Find where the given text appears and provide that cell's center as (X, Y) coordinate. 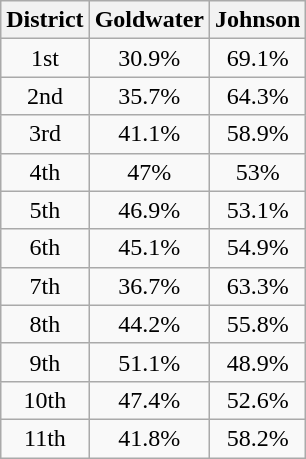
11th (45, 438)
41.8% (149, 438)
46.9% (149, 210)
69.1% (257, 58)
55.8% (257, 324)
3rd (45, 134)
45.1% (149, 248)
58.2% (257, 438)
47.4% (149, 400)
8th (45, 324)
47% (149, 172)
Johnson (257, 20)
2nd (45, 96)
5th (45, 210)
53.1% (257, 210)
48.9% (257, 362)
1st (45, 58)
58.9% (257, 134)
64.3% (257, 96)
9th (45, 362)
44.2% (149, 324)
36.7% (149, 286)
Goldwater (149, 20)
52.6% (257, 400)
10th (45, 400)
7th (45, 286)
53% (257, 172)
51.1% (149, 362)
4th (45, 172)
30.9% (149, 58)
35.7% (149, 96)
District (45, 20)
6th (45, 248)
41.1% (149, 134)
54.9% (257, 248)
63.3% (257, 286)
